Detect which cell encompasses the target text, then output its [X, Y] center coordinate. 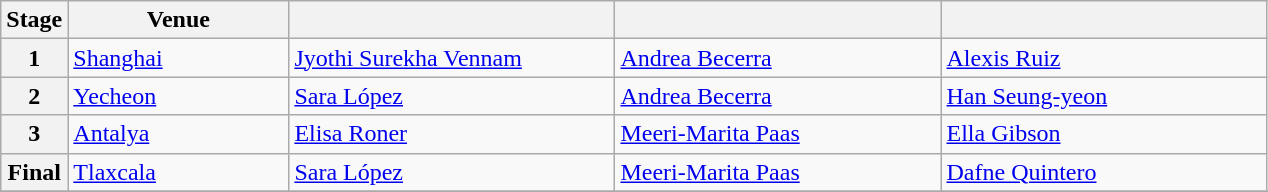
Venue [178, 20]
Dafne Quintero [1104, 172]
Shanghai [178, 58]
Alexis Ruiz [1104, 58]
Tlaxcala [178, 172]
Final [34, 172]
Ella Gibson [1104, 134]
1 [34, 58]
2 [34, 96]
Jyothi Surekha Vennam [452, 58]
Yecheon [178, 96]
3 [34, 134]
Antalya [178, 134]
Elisa Roner [452, 134]
Han Seung-yeon [1104, 96]
Stage [34, 20]
